Identify which cell holds the provided text, then report its (x, y) central coordinate. 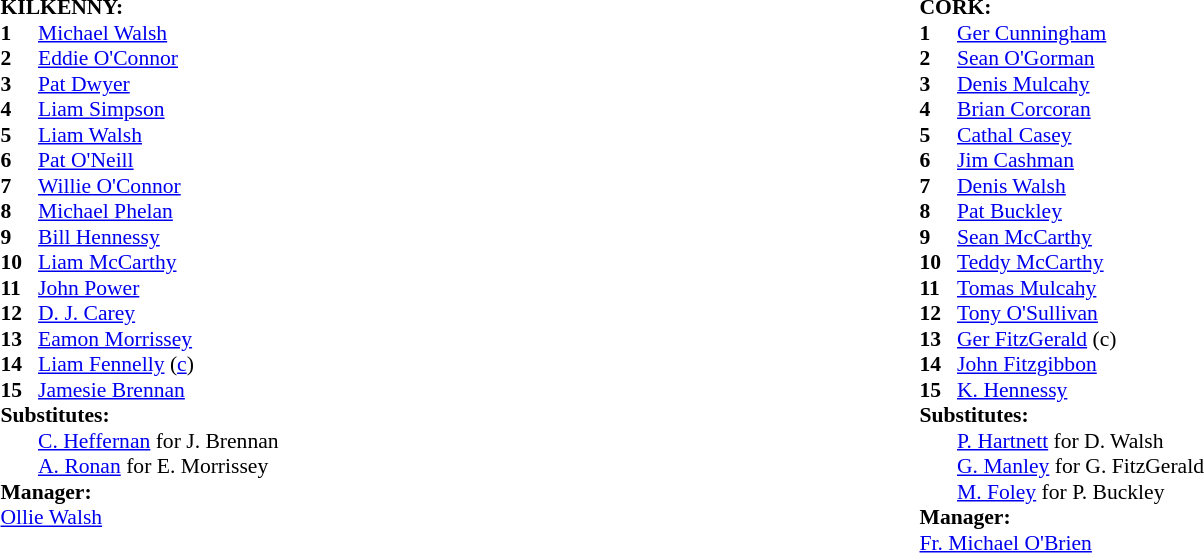
Pat O'Neill (158, 161)
Eddie O'Connor (158, 59)
A. Ronan for E. Morrissey (158, 467)
G. Manley for G. FitzGerald (1080, 467)
D. J. Carey (158, 313)
Pat Buckley (1080, 211)
Pat Dwyer (158, 84)
M. Foley for P. Buckley (1080, 492)
Michael Walsh (158, 33)
John Power (158, 288)
Tomas Mulcahy (1080, 288)
Liam Fennelly (c) (158, 365)
Liam Walsh (158, 135)
Denis Walsh (1080, 186)
Liam McCarthy (158, 263)
Liam Simpson (158, 109)
Brian Corcoran (1080, 109)
John Fitzgibbon (1080, 365)
Ger FitzGerald (c) (1080, 339)
Ger Cunningham (1080, 33)
Tony O'Sullivan (1080, 313)
P. Hartnett for D. Walsh (1080, 441)
Michael Phelan (158, 211)
Eamon Morrissey (158, 339)
Willie O'Connor (158, 186)
Sean O'Gorman (1080, 59)
C. Heffernan for J. Brennan (158, 441)
Cathal Casey (1080, 135)
Jim Cashman (1080, 161)
Ollie Walsh (139, 517)
Denis Mulcahy (1080, 84)
Sean McCarthy (1080, 237)
K. Hennessy (1080, 390)
Bill Hennessy (158, 237)
Jamesie Brennan (158, 390)
Teddy McCarthy (1080, 263)
